Return (x, y) of the center of cell containing provided text 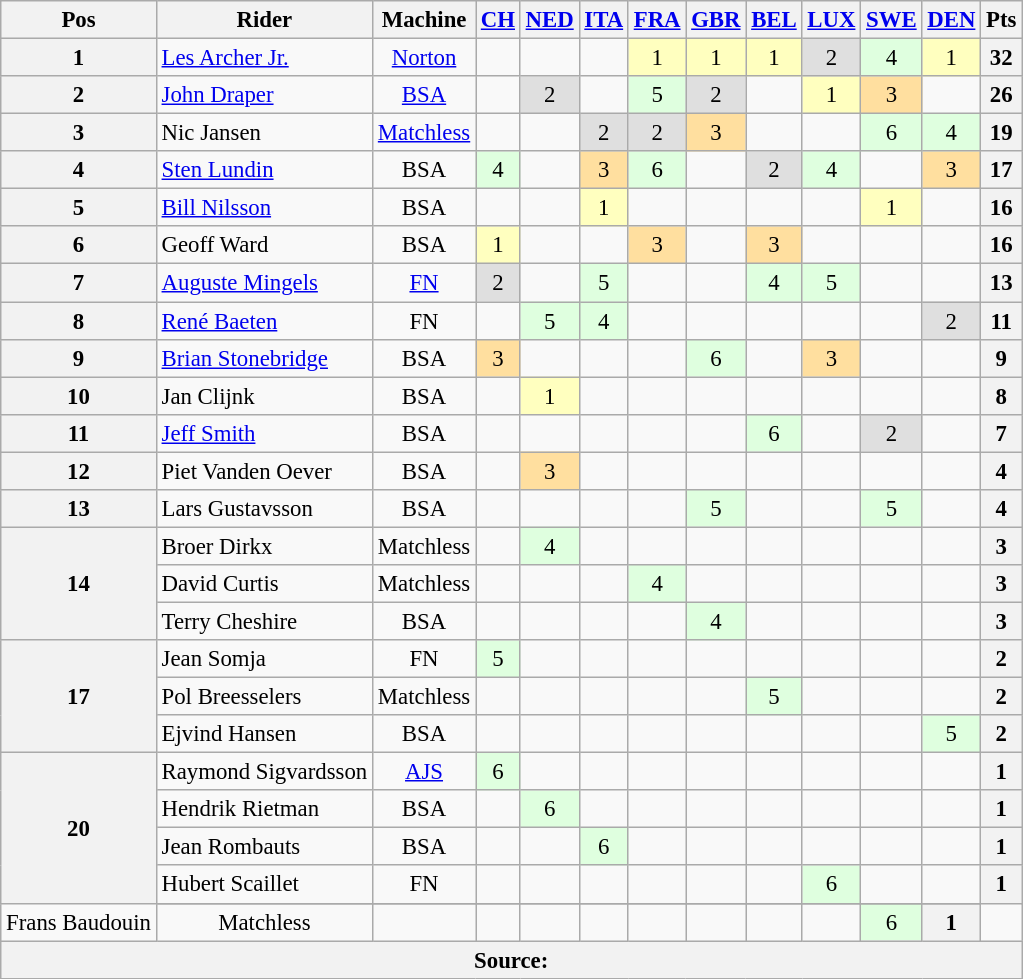
DEN (952, 20)
Auguste Mingels (264, 283)
Hubert Scaillet (264, 885)
Geoff Ward (264, 245)
David Curtis (264, 584)
Ejvind Hansen (264, 734)
CH (498, 20)
BEL (774, 20)
Frans Baudouin (79, 922)
Terry Cheshire (264, 621)
ITA (604, 20)
Jeff Smith (264, 433)
Nic Jansen (264, 133)
Pol Breesselers (264, 697)
Source: (512, 960)
John Draper (264, 95)
Raymond Sigvardsson (264, 772)
19 (1002, 133)
Rider (264, 20)
20 (79, 828)
Lars Gustavsson (264, 509)
Pts (1002, 20)
GBR (716, 20)
AJS (424, 772)
NED (550, 20)
Jean Somja (264, 659)
Bill Nilsson (264, 208)
Machine (424, 20)
10 (79, 396)
Sten Lundin (264, 170)
Pos (79, 20)
Les Archer Jr. (264, 58)
12 (79, 471)
14 (79, 584)
32 (1002, 58)
26 (1002, 95)
Broer Dirkx (264, 546)
Hendrik Rietman (264, 809)
Piet Vanden Oever (264, 471)
FRA (656, 20)
René Baeten (264, 321)
Brian Stonebridge (264, 358)
LUX (832, 20)
SWE (892, 20)
Jan Clijnk (264, 396)
Norton (424, 58)
Jean Rombauts (264, 847)
